From the cell containing the given text, extract its center point as (x, y) coordinate. 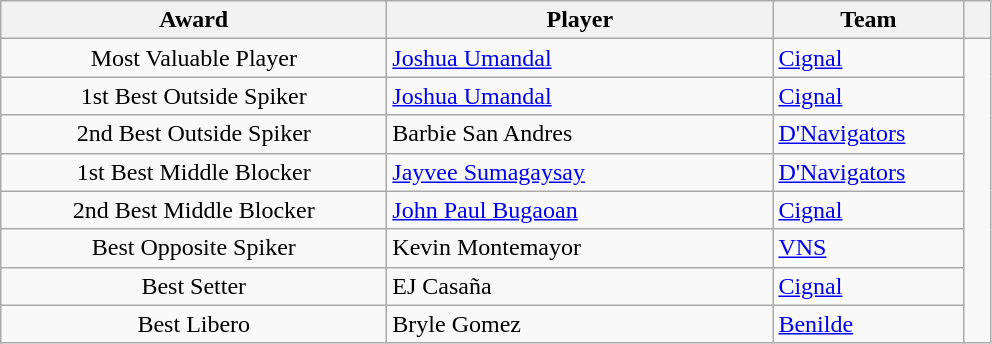
Team (868, 20)
Player (580, 20)
Most Valuable Player (194, 58)
EJ Casaña (580, 286)
VNS (868, 248)
2nd Best Middle Blocker (194, 210)
Best Opposite Spiker (194, 248)
Barbie San Andres (580, 134)
Best Libero (194, 324)
Bryle Gomez (580, 324)
1st Best Outside Spiker (194, 96)
1st Best Middle Blocker (194, 172)
John Paul Bugaoan (580, 210)
Kevin Montemayor (580, 248)
Benilde (868, 324)
Jayvee Sumagaysay (580, 172)
Award (194, 20)
Best Setter (194, 286)
2nd Best Outside Spiker (194, 134)
